Capture the cell that displays the provided text and extract its (x, y) central coordinate. 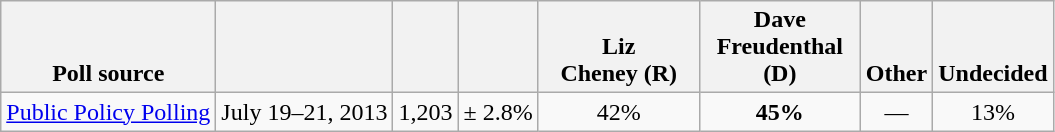
1,203 (426, 112)
LizCheney (R) (618, 47)
Public Policy Polling (108, 112)
42% (618, 112)
— (896, 112)
± 2.8% (498, 112)
45% (780, 112)
July 19–21, 2013 (304, 112)
Other (896, 47)
DaveFreudenthal (D) (780, 47)
13% (993, 112)
Undecided (993, 47)
Poll source (108, 47)
